Pinpoint the cell where the given text exists, returning its (X, Y) midpoint coordinate. 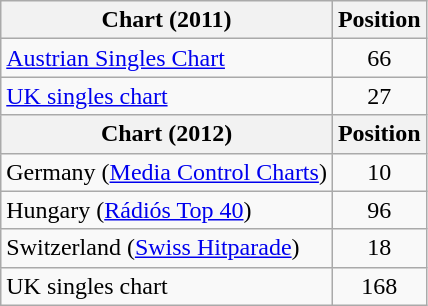
10 (379, 172)
Chart (2011) (167, 20)
168 (379, 286)
18 (379, 248)
Germany (Media Control Charts) (167, 172)
Switzerland (Swiss Hitparade) (167, 248)
27 (379, 96)
Hungary (Rádiós Top 40) (167, 210)
66 (379, 58)
Austrian Singles Chart (167, 58)
96 (379, 210)
Chart (2012) (167, 134)
